Extract the [x, y] coordinate from the center of the cell holding the provided text.  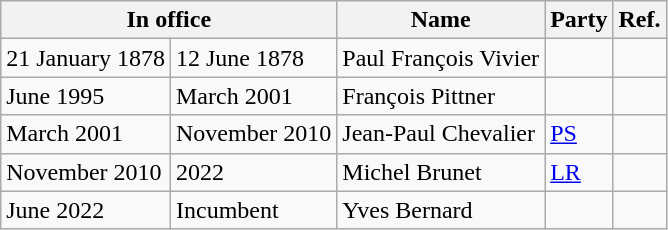
Jean-Paul Chevalier [441, 134]
PS [579, 134]
12 June 1878 [253, 58]
June 2022 [86, 210]
In office [169, 20]
21 January 1878 [86, 58]
Ref. [640, 20]
June 1995 [86, 96]
2022 [253, 172]
LR [579, 172]
François Pittner [441, 96]
Incumbent [253, 210]
Michel Brunet [441, 172]
Paul François Vivier [441, 58]
Name [441, 20]
Yves Bernard [441, 210]
Party [579, 20]
